For the text-containing cell, return its midpoint in (X, Y) coordinate format. 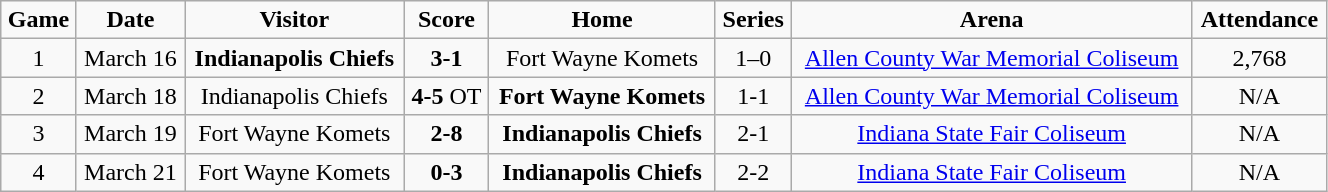
4-5 OT (446, 96)
2-1 (753, 134)
March 16 (130, 58)
March 21 (130, 172)
2-8 (446, 134)
2 (39, 96)
1 (39, 58)
Series (753, 20)
2,768 (1259, 58)
3 (39, 134)
March 19 (130, 134)
Arena (992, 20)
March 18 (130, 96)
Visitor (294, 20)
Home (602, 20)
1–0 (753, 58)
Date (130, 20)
Game (39, 20)
4 (39, 172)
Attendance (1259, 20)
1-1 (753, 96)
0-3 (446, 172)
3-1 (446, 58)
2-2 (753, 172)
Score (446, 20)
